Extract the [x, y] coordinate from the center of the cell holding the provided text.  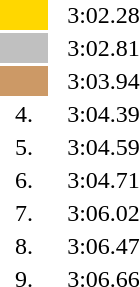
4. [24, 114]
5. [24, 147]
8. [24, 246]
6. [24, 180]
7. [24, 213]
